For the text-containing cell, return its midpoint in [X, Y] coordinate format. 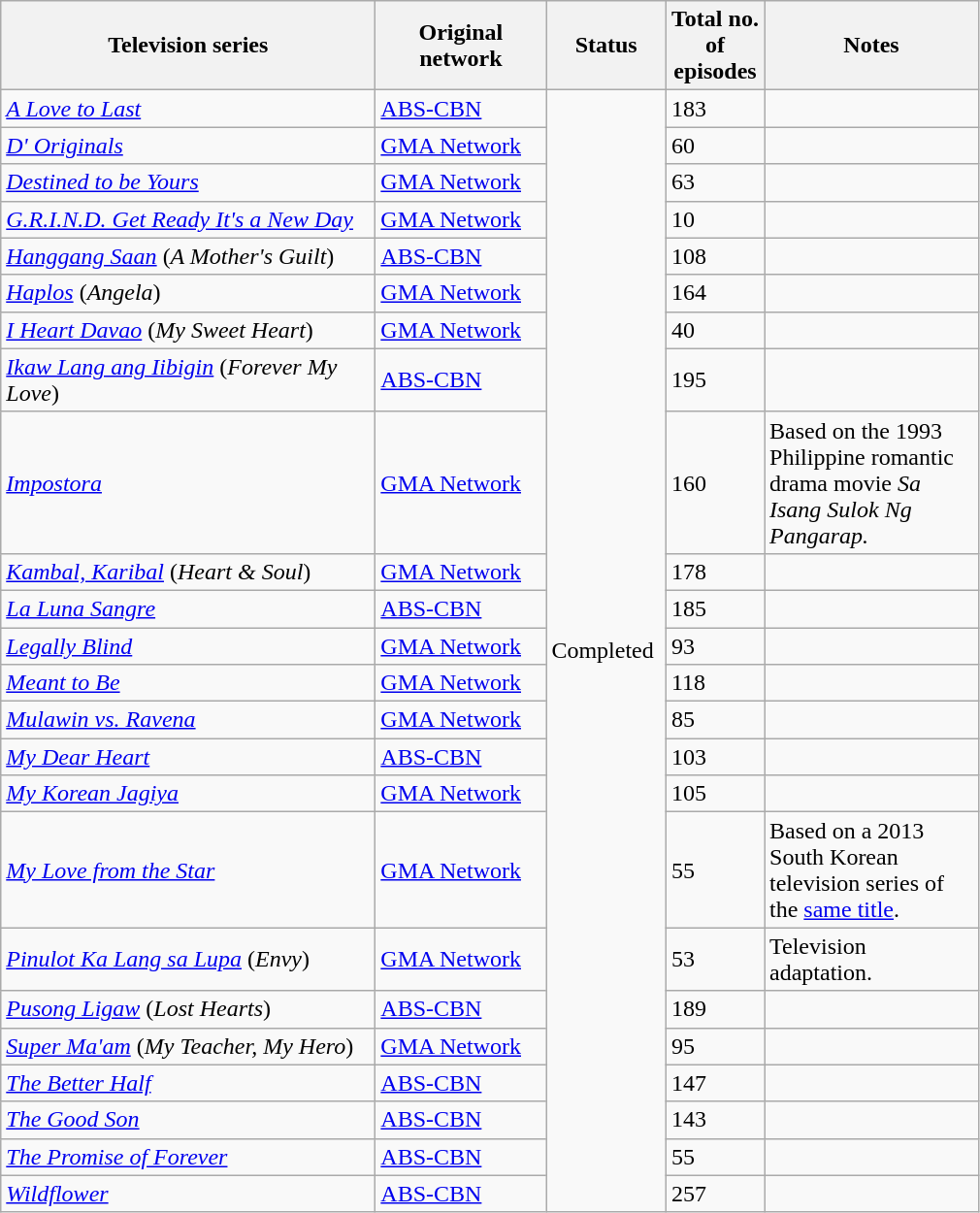
178 [714, 572]
147 [714, 1083]
Television adaptation. [871, 959]
Kambal, Karibal (Heart & Soul) [188, 572]
My Dear Heart [188, 757]
Status [606, 46]
40 [714, 330]
My Love from the Star [188, 869]
G.R.I.N.D. Get Ready It's a New Day [188, 219]
95 [714, 1046]
195 [714, 380]
La Luna Sangre [188, 608]
I Heart Davao (My Sweet Heart) [188, 330]
Completed [606, 651]
103 [714, 757]
A Love to Last [188, 109]
183 [714, 109]
D' Originals [188, 146]
160 [714, 482]
257 [714, 1194]
Pinulot Ka Lang sa Lupa (Envy) [188, 959]
108 [714, 256]
105 [714, 794]
Original network [461, 46]
185 [714, 608]
164 [714, 293]
Super Ma'am (My Teacher, My Hero) [188, 1046]
143 [714, 1120]
118 [714, 683]
Based on a 2013 South Korean television series of the same title. [871, 869]
Impostora [188, 482]
Haplos (Angela) [188, 293]
Television series [188, 46]
The Promise of Forever [188, 1157]
60 [714, 146]
Total no. of episodes [714, 46]
Notes [871, 46]
63 [714, 182]
93 [714, 645]
Pusong Ligaw (Lost Hearts) [188, 1009]
Meant to Be [188, 683]
The Better Half [188, 1083]
Based on the 1993 Philippine romantic drama movie Sa Isang Sulok Ng Pangarap. [871, 482]
The Good Son [188, 1120]
Ikaw Lang ang Iibigin (Forever My Love) [188, 380]
10 [714, 219]
85 [714, 720]
53 [714, 959]
Wildflower [188, 1194]
My Korean Jagiya [188, 794]
Mulawin vs. Ravena [188, 720]
Destined to be Yours [188, 182]
Hanggang Saan (A Mother's Guilt) [188, 256]
189 [714, 1009]
Legally Blind [188, 645]
